Find where the given text appears and provide that cell's center as [X, Y] coordinate. 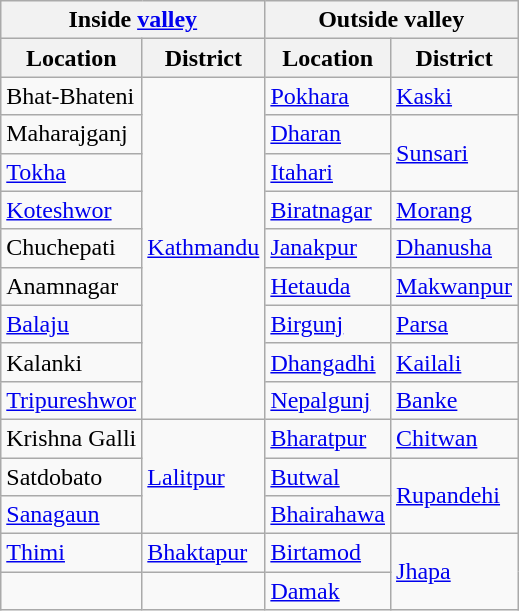
Tripureshwor [72, 400]
Sanagaun [72, 515]
Krishna Galli [72, 438]
Koteshwor [72, 210]
Nepalgunj [328, 400]
Bharatpur [328, 438]
Hetauda [328, 286]
Chitwan [454, 438]
Kalanki [72, 362]
Janakpur [328, 248]
Morang [454, 210]
Birgunj [328, 324]
Damak [328, 591]
Sunsari [454, 153]
Kaski [454, 96]
Banke [454, 400]
Birtamod [328, 553]
Biratnagar [328, 210]
Outside valley [392, 20]
Rupandehi [454, 496]
Kathmandu [204, 248]
Itahari [328, 172]
Dharan [328, 134]
Tokha [72, 172]
Butwal [328, 477]
Anamnagar [72, 286]
Dhangadhi [328, 362]
Pokhara [328, 96]
Bhat-Bhateni [72, 96]
Chuchepati [72, 248]
Bhaktapur [204, 553]
Satdobato [72, 477]
Kailali [454, 362]
Lalitpur [204, 476]
Bhairahawa [328, 515]
Thimi [72, 553]
Maharajganj [72, 134]
Balaju [72, 324]
Inside valley [133, 20]
Jhapa [454, 572]
Parsa [454, 324]
Makwanpur [454, 286]
Dhanusha [454, 248]
